For the text-containing cell, return its midpoint in [x, y] coordinate format. 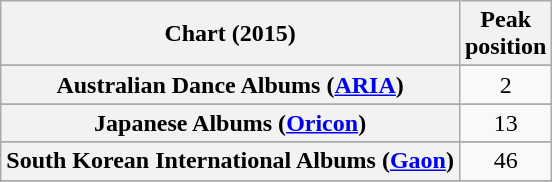
2 [505, 85]
Australian Dance Albums (ARIA) [230, 85]
South Korean International Albums (Gaon) [230, 161]
13 [505, 123]
Chart (2015) [230, 34]
Peakposition [505, 34]
46 [505, 161]
Japanese Albums (Oricon) [230, 123]
